Find where the given text appears and provide that cell's center as [X, Y] coordinate. 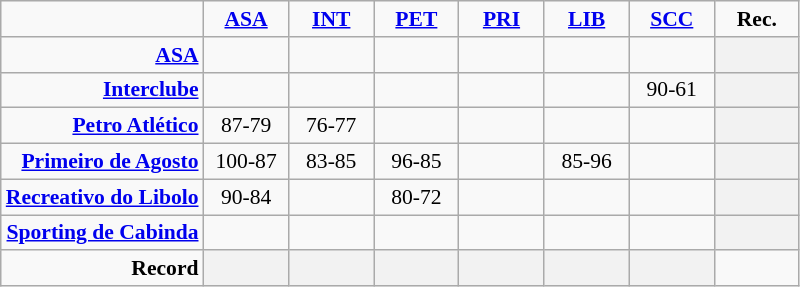
Record [102, 269]
Rec. [756, 19]
SCC [672, 19]
PRI [502, 19]
76-77 [332, 126]
83-85 [332, 162]
Sporting de Cabinda [102, 233]
90-84 [246, 197]
96-85 [416, 162]
INT [332, 19]
LIB [586, 19]
90-61 [672, 90]
PET [416, 19]
100-87 [246, 162]
Petro Atlético [102, 126]
80-72 [416, 197]
Primeiro de Agosto [102, 162]
85-96 [586, 162]
Interclube [102, 90]
87-79 [246, 126]
Recreativo do Libolo [102, 197]
